Find where the given text appears and provide that cell's center as [x, y] coordinate. 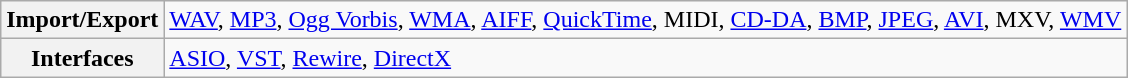
Import/Export [82, 20]
WAV, MP3, Ogg Vorbis, WMA, AIFF, QuickTime, MIDI, CD-DA, BMP, JPEG, AVI, MXV, WMV [646, 20]
Interfaces [82, 58]
ASIO, VST, Rewire, DirectX [646, 58]
